Capture the cell that displays the provided text and extract its (x, y) central coordinate. 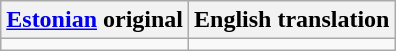
Estonian original (95, 20)
English translation (292, 20)
